Return the (x, y) coordinate for the center point of the cell that contains the specified text.  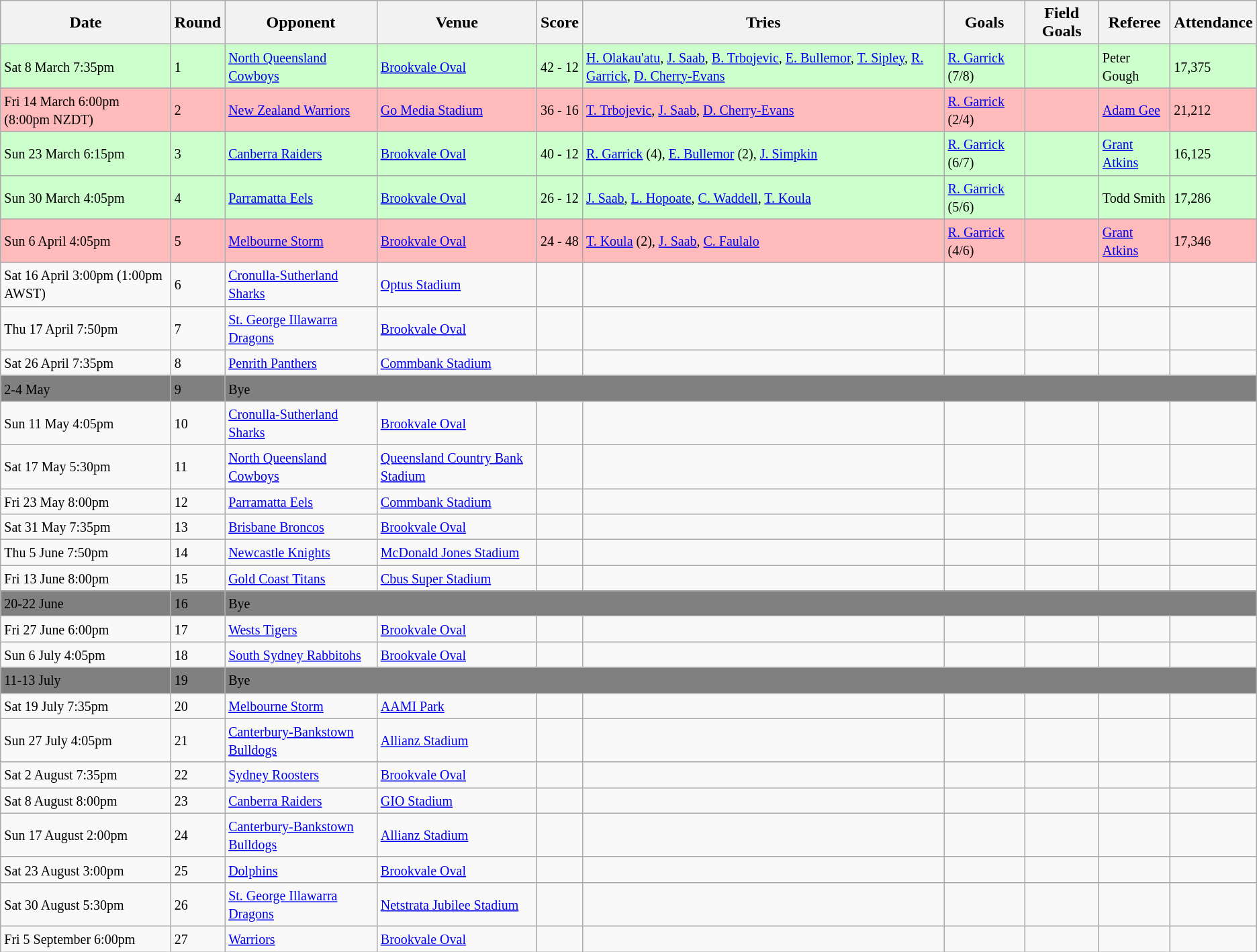
Round (197, 23)
Goals (984, 23)
36 - 16 (559, 110)
20-22 June (86, 604)
4 (197, 197)
Cbus Super Stadium (457, 578)
H. Olakau'atu, J. Saab, B. Trbojevic, E. Bullemor, T. Sipley, R. Garrick, D. Cherry-Evans (763, 66)
8 (197, 363)
22 (197, 775)
16 (197, 604)
24 (197, 835)
Opponent (301, 23)
17 (197, 629)
42 - 12 (559, 66)
Newcastle Knights (301, 553)
Sun 11 May 4:05pm (86, 423)
R. Garrick (7/8) (984, 66)
McDonald Jones Stadium (457, 553)
Queensland Country Bank Stadium (457, 466)
17,375 (1213, 66)
13 (197, 527)
Go Media Stadium (457, 110)
26 - 12 (559, 197)
Sat 26 April 7:35pm (86, 363)
21,212 (1213, 110)
24 - 48 (559, 240)
Fri 13 June 8:00pm (86, 578)
17,286 (1213, 197)
Fri 5 September 6:00pm (86, 939)
27 (197, 939)
20 (197, 706)
Sun 23 March 6:15pm (86, 153)
Sun 6 April 4:05pm (86, 240)
South Sydney Rabbitohs (301, 655)
Netstrata Jubilee Stadium (457, 904)
Sat 16 April 3:00pm (1:00pm AWST) (86, 285)
7 (197, 328)
Gold Coast Titans (301, 578)
40 - 12 (559, 153)
21 (197, 740)
11-13 July (86, 680)
Fri 14 March 6:00pm (8:00pm NZDT) (86, 110)
New Zealand Warriors (301, 110)
10 (197, 423)
9 (197, 388)
T. Koula (2), J. Saab, C. Faulalo (763, 240)
15 (197, 578)
6 (197, 285)
Todd Smith (1134, 197)
16,125 (1213, 153)
19 (197, 680)
Thu 5 June 7:50pm (86, 553)
Fri 23 May 8:00pm (86, 502)
3 (197, 153)
5 (197, 240)
Sun 27 July 4:05pm (86, 740)
Thu 17 April 7:50pm (86, 328)
AAMI Park (457, 706)
Sat 8 August 8:00pm (86, 800)
Brisbane Broncos (301, 527)
Peter Gough (1134, 66)
Sun 17 August 2:00pm (86, 835)
Sat 8 March 7:35pm (86, 66)
Sat 30 August 5:30pm (86, 904)
T. Trbojevic, J. Saab, D. Cherry-Evans (763, 110)
Wests Tigers (301, 629)
Dolphins (301, 869)
Attendance (1213, 23)
Sat 17 May 5:30pm (86, 466)
23 (197, 800)
Venue (457, 23)
Field Goals (1062, 23)
26 (197, 904)
Score (559, 23)
GIO Stadium (457, 800)
Sun 30 March 4:05pm (86, 197)
18 (197, 655)
Sat 19 July 7:35pm (86, 706)
Warriors (301, 939)
Date (86, 23)
25 (197, 869)
Fri 27 June 6:00pm (86, 629)
Optus Stadium (457, 285)
Sydney Roosters (301, 775)
2-4 May (86, 388)
Sat 2 August 7:35pm (86, 775)
17,346 (1213, 240)
1 (197, 66)
Tries (763, 23)
Penrith Panthers (301, 363)
12 (197, 502)
R. Garrick (4/6) (984, 240)
R. Garrick (2/4) (984, 110)
2 (197, 110)
Sat 23 August 3:00pm (86, 869)
Adam Gee (1134, 110)
11 (197, 466)
R. Garrick (6/7) (984, 153)
R. Garrick (5/6) (984, 197)
14 (197, 553)
Referee (1134, 23)
J. Saab, L. Hopoate, C. Waddell, T. Koula (763, 197)
R. Garrick (4), E. Bullemor (2), J. Simpkin (763, 153)
Sun 6 July 4:05pm (86, 655)
Sat 31 May 7:35pm (86, 527)
